Locate the cell with the specified text and output its [x, y] center coordinate. 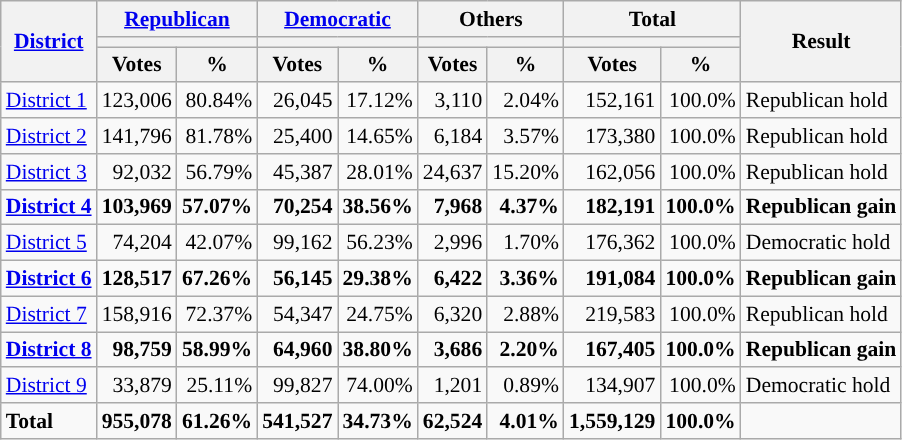
81.78% [217, 136]
District 9 [49, 386]
District 1 [49, 101]
District 8 [49, 350]
2.04% [526, 101]
1,559,129 [612, 421]
128,517 [137, 279]
955,078 [137, 421]
56.23% [378, 243]
54,347 [297, 314]
92,032 [137, 172]
District 2 [49, 136]
57.07% [217, 207]
167,405 [612, 350]
98,759 [137, 350]
42.07% [217, 243]
62,524 [452, 421]
Result [822, 42]
14.65% [378, 136]
Democratic [338, 19]
2.20% [526, 350]
4.01% [526, 421]
34.73% [378, 421]
123,006 [137, 101]
541,527 [297, 421]
15.20% [526, 172]
191,084 [612, 279]
3.36% [526, 279]
2,996 [452, 243]
District 7 [49, 314]
64,960 [297, 350]
6,184 [452, 136]
176,362 [612, 243]
7,968 [452, 207]
67.26% [217, 279]
99,162 [297, 243]
District 3 [49, 172]
3,110 [452, 101]
74,204 [137, 243]
District 5 [49, 243]
56,145 [297, 279]
Others [491, 19]
38.56% [378, 207]
45,387 [297, 172]
District [49, 42]
103,969 [137, 207]
District 6 [49, 279]
Republican [178, 19]
29.38% [378, 279]
58.99% [217, 350]
1.70% [526, 243]
173,380 [612, 136]
4.37% [526, 207]
6,320 [452, 314]
80.84% [217, 101]
38.80% [378, 350]
24.75% [378, 314]
219,583 [612, 314]
182,191 [612, 207]
26,045 [297, 101]
70,254 [297, 207]
61.26% [217, 421]
2.88% [526, 314]
17.12% [378, 101]
158,916 [137, 314]
152,161 [612, 101]
141,796 [137, 136]
162,056 [612, 172]
24,637 [452, 172]
0.89% [526, 386]
56.79% [217, 172]
6,422 [452, 279]
3.57% [526, 136]
33,879 [137, 386]
72.37% [217, 314]
25,400 [297, 136]
1,201 [452, 386]
25.11% [217, 386]
District 4 [49, 207]
99,827 [297, 386]
3,686 [452, 350]
74.00% [378, 386]
134,907 [612, 386]
28.01% [378, 172]
